Pinpoint the cell where the given text exists, returning its (X, Y) midpoint coordinate. 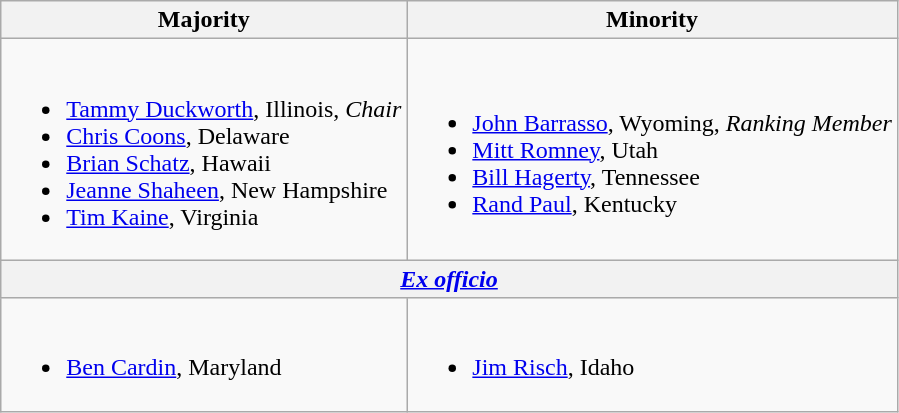
Ben Cardin, Maryland (204, 354)
Jim Risch, Idaho (652, 354)
Tammy Duckworth, Illinois, ChairChris Coons, DelawareBrian Schatz, HawaiiJeanne Shaheen, New HampshireTim Kaine, Virginia (204, 150)
Ex officio (450, 279)
John Barrasso, Wyoming, Ranking MemberMitt Romney, UtahBill Hagerty, TennesseeRand Paul, Kentucky (652, 150)
Majority (204, 20)
Minority (652, 20)
